Output the (X, Y) coordinate of the center of the cell containing the given text.  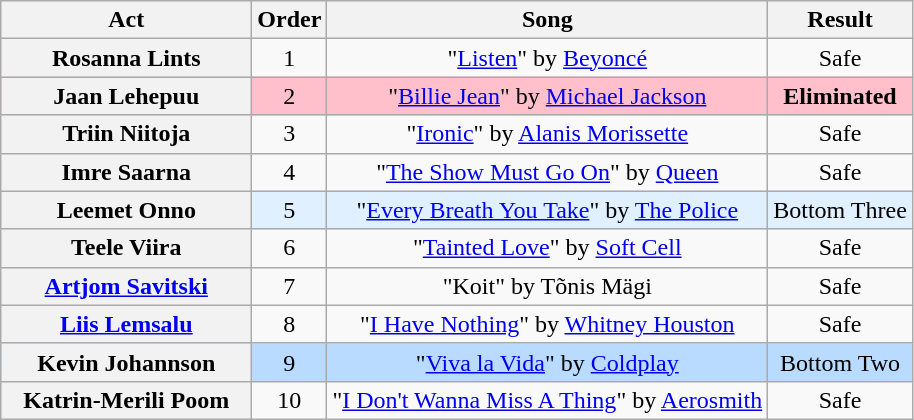
"Listen" by Beyoncé (548, 58)
Katrin-Merili Poom (126, 400)
Liis Lemsalu (126, 324)
4 (290, 172)
"Billie Jean" by Michael Jackson (548, 96)
7 (290, 286)
"The Show Must Go On" by Queen (548, 172)
Kevin Johannson (126, 362)
"Tainted Love" by Soft Cell (548, 248)
Leemet Onno (126, 210)
"Koit" by Tõnis Mägi (548, 286)
Teele Viira (126, 248)
2 (290, 96)
Jaan Lehepuu (126, 96)
Rosanna Lints (126, 58)
"Viva la Vida" by Coldplay (548, 362)
1 (290, 58)
6 (290, 248)
Triin Niitoja (126, 134)
Order (290, 20)
Act (126, 20)
Result (840, 20)
"Every Breath You Take" by The Police (548, 210)
5 (290, 210)
Song (548, 20)
Eliminated (840, 96)
9 (290, 362)
3 (290, 134)
10 (290, 400)
"I Have Nothing" by Whitney Houston (548, 324)
"I Don't Wanna Miss A Thing" by Aerosmith (548, 400)
Imre Saarna (126, 172)
Bottom Three (840, 210)
8 (290, 324)
Artjom Savitski (126, 286)
Bottom Two (840, 362)
"Ironic" by Alanis Morissette (548, 134)
